Determine the (X, Y) coordinate at the center of the cell enclosing the given text.  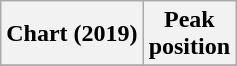
Peakposition (189, 34)
Chart (2019) (72, 34)
